Return the [X, Y] coordinate for the center point of the cell that contains the specified text.  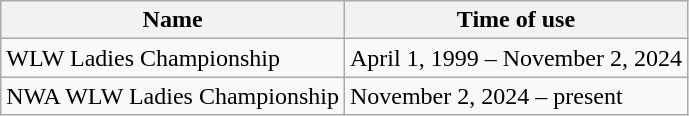
Name [173, 20]
Time of use [516, 20]
April 1, 1999 – November 2, 2024 [516, 58]
November 2, 2024 – present [516, 96]
WLW Ladies Championship [173, 58]
NWA WLW Ladies Championship [173, 96]
